Find where the given text appears and provide that cell's center as [x, y] coordinate. 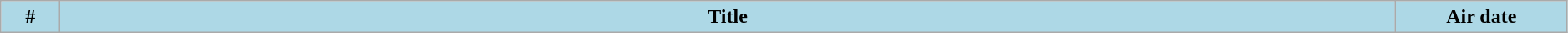
Air date [1481, 17]
# [30, 17]
Title [728, 17]
